Find where the given text appears and provide that cell's center as [x, y] coordinate. 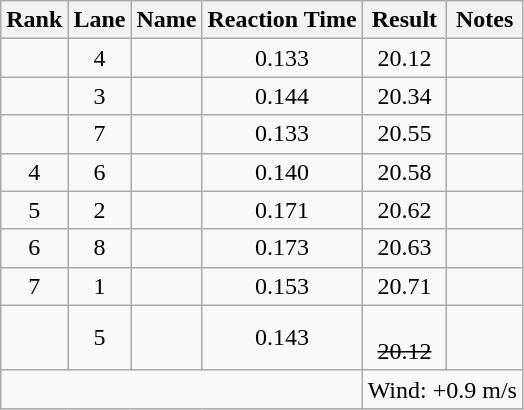
Notes [485, 20]
20.63 [404, 248]
0.140 [282, 172]
Name [166, 20]
20.55 [404, 134]
0.173 [282, 248]
0.144 [282, 96]
3 [100, 96]
Wind: +0.9 m/s [442, 389]
2 [100, 210]
0.143 [282, 338]
Rank [34, 20]
0.153 [282, 286]
20.34 [404, 96]
Reaction Time [282, 20]
20.62 [404, 210]
1 [100, 286]
Lane [100, 20]
0.171 [282, 210]
Result [404, 20]
20.71 [404, 286]
8 [100, 248]
20.58 [404, 172]
